From the cell containing the given text, extract its center point as (X, Y) coordinate. 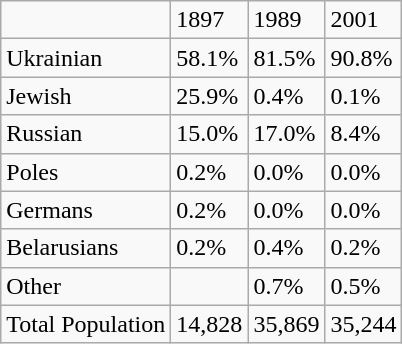
Germans (86, 210)
35,869 (286, 324)
58.1% (210, 58)
90.8% (364, 58)
15.0% (210, 134)
14,828 (210, 324)
2001 (364, 20)
1989 (286, 20)
Belarusians (86, 248)
Jewish (86, 96)
Ukrainian (86, 58)
Total Population (86, 324)
Poles (86, 172)
0.1% (364, 96)
0.5% (364, 286)
8.4% (364, 134)
Russian (86, 134)
Other (86, 286)
35,244 (364, 324)
81.5% (286, 58)
1897 (210, 20)
17.0% (286, 134)
25.9% (210, 96)
0.7% (286, 286)
